Search for the cell housing the specified text and yield its (x, y) center coordinate. 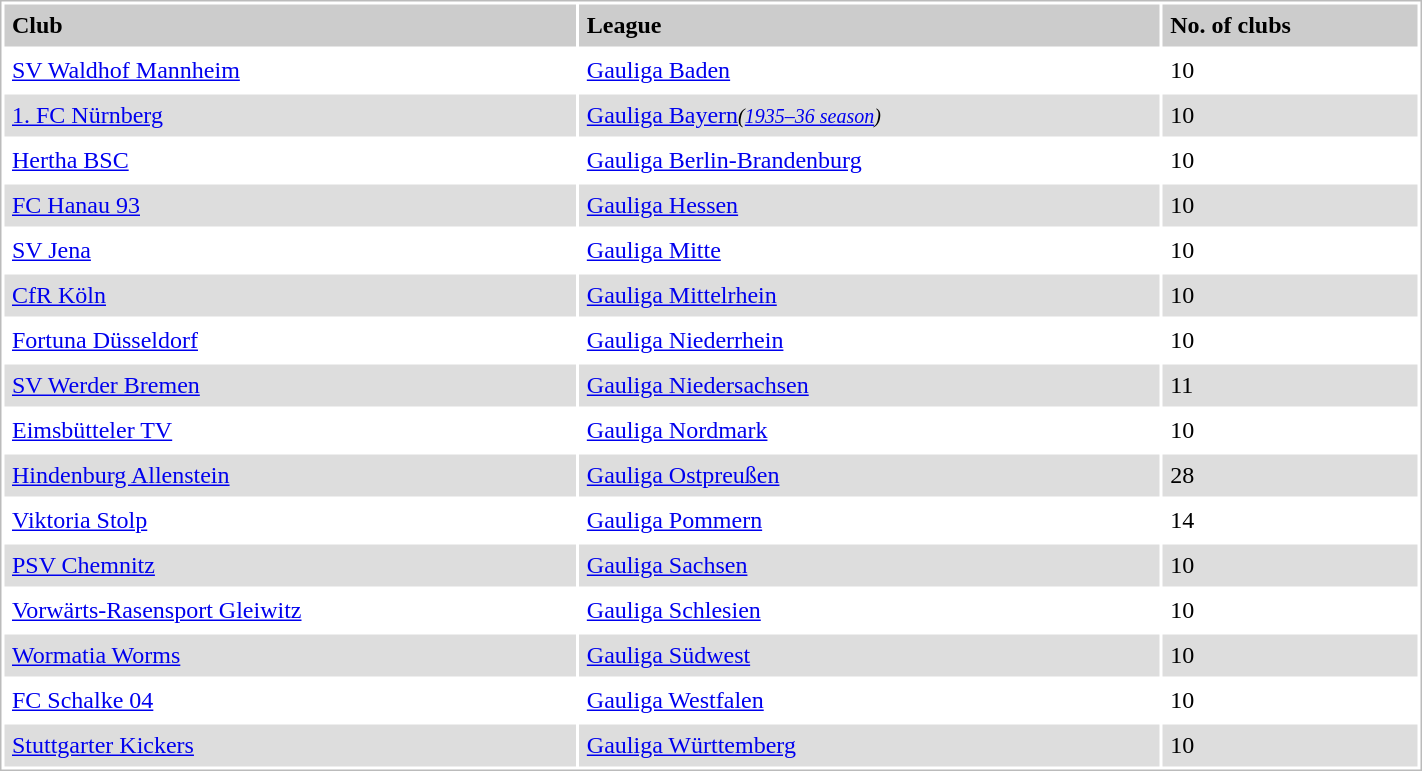
Gauliga Württemberg (869, 745)
CfR Köln (290, 295)
Hertha BSC (290, 161)
Gauliga Mitte (869, 251)
Eimsbütteler TV (290, 431)
14 (1290, 521)
FC Hanau 93 (290, 205)
PSV Chemnitz (290, 565)
Gauliga Pommern (869, 521)
Gauliga Bayern(1935–36 season) (869, 115)
Wormatia Worms (290, 655)
1. FC Nürnberg (290, 115)
FC Schalke 04 (290, 701)
Gauliga Mittelrhein (869, 295)
Stuttgarter Kickers (290, 745)
Viktoria Stolp (290, 521)
Gauliga Niedersachsen (869, 385)
Gauliga Südwest (869, 655)
League (869, 25)
Fortuna Düsseldorf (290, 341)
28 (1290, 475)
11 (1290, 385)
Gauliga Nordmark (869, 431)
Gauliga Westfalen (869, 701)
Gauliga Schlesien (869, 611)
Vorwärts-Rasensport Gleiwitz (290, 611)
SV Jena (290, 251)
Gauliga Baden (869, 71)
Gauliga Ostpreußen (869, 475)
Gauliga Hessen (869, 205)
SV Waldhof Mannheim (290, 71)
Gauliga Sachsen (869, 565)
Club (290, 25)
SV Werder Bremen (290, 385)
Hindenburg Allenstein (290, 475)
Gauliga Berlin-Brandenburg (869, 161)
Gauliga Niederrhein (869, 341)
No. of clubs (1290, 25)
